Capture the cell that displays the provided text and extract its [X, Y] central coordinate. 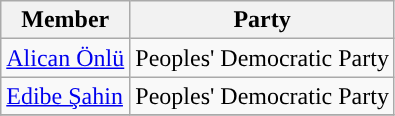
Edibe Şahin [66, 96]
Party [262, 20]
Member [66, 20]
Alican Önlü [66, 58]
